Find where the given text appears and provide that cell's center as (x, y) coordinate. 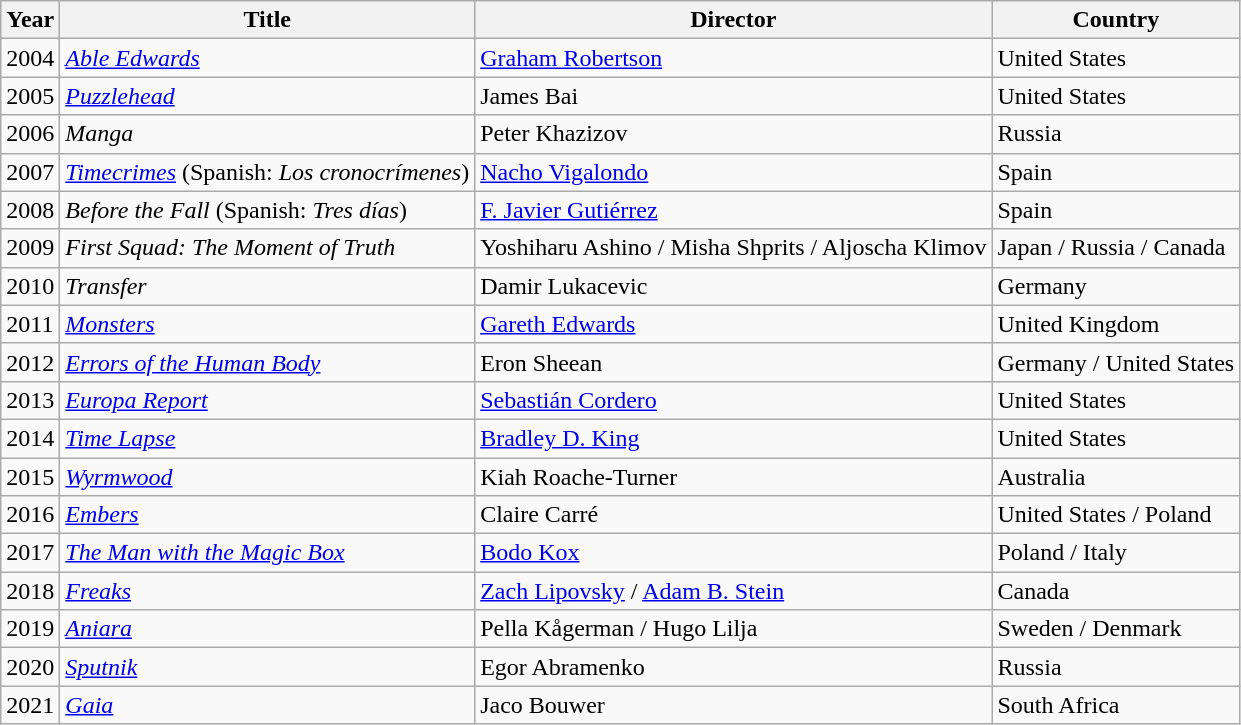
Gareth Edwards (734, 324)
United Kingdom (1116, 324)
Before the Fall (Spanish: Tres días) (268, 210)
2019 (30, 629)
2013 (30, 400)
Yoshiharu Ashino / Misha Shprits / Aljoscha Klimov (734, 248)
Embers (268, 515)
Claire Carré (734, 515)
Poland / Italy (1116, 553)
2004 (30, 58)
Kiah Roache-Turner (734, 477)
Freaks (268, 591)
Sebastián Cordero (734, 400)
Title (268, 20)
Aniara (268, 629)
Sweden / Denmark (1116, 629)
2007 (30, 172)
2018 (30, 591)
2008 (30, 210)
Damir Lukacevic (734, 286)
2010 (30, 286)
Nacho Vigalondo (734, 172)
2017 (30, 553)
2005 (30, 96)
Puzzlehead (268, 96)
2009 (30, 248)
2015 (30, 477)
Europa Report (268, 400)
F. Javier Gutiérrez (734, 210)
Bradley D. King (734, 438)
Year (30, 20)
Zach Lipovsky / Adam B. Stein (734, 591)
Germany (1116, 286)
Peter Khazizov (734, 134)
Australia (1116, 477)
Timecrimes (Spanish: Los cronocrímenes) (268, 172)
Eron Sheean (734, 362)
Time Lapse (268, 438)
James Bai (734, 96)
Gaia (268, 705)
Graham Robertson (734, 58)
2006 (30, 134)
United States / Poland (1116, 515)
2012 (30, 362)
South Africa (1116, 705)
Manga (268, 134)
2021 (30, 705)
Bodo Kox (734, 553)
2011 (30, 324)
The Man with the Magic Box (268, 553)
Jaco Bouwer (734, 705)
Errors of the Human Body (268, 362)
2016 (30, 515)
Sputnik (268, 667)
Able Edwards (268, 58)
Egor Abramenko (734, 667)
2014 (30, 438)
Pella Kågerman / Hugo Lilja (734, 629)
Transfer (268, 286)
Germany / United States (1116, 362)
Wyrmwood (268, 477)
Director (734, 20)
First Squad: The Moment of Truth (268, 248)
Japan / Russia / Canada (1116, 248)
Monsters (268, 324)
Country (1116, 20)
Canada (1116, 591)
2020 (30, 667)
